Locate the cell with the specified text and output its [X, Y] center coordinate. 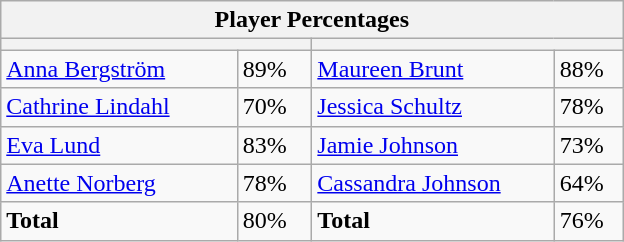
Player Percentages [312, 20]
Anna Bergström [119, 69]
Cathrine Lindahl [119, 107]
83% [274, 145]
Maureen Brunt [433, 69]
Anette Norberg [119, 183]
64% [588, 183]
Jessica Schultz [433, 107]
70% [274, 107]
73% [588, 145]
88% [588, 69]
80% [274, 221]
Jamie Johnson [433, 145]
Cassandra Johnson [433, 183]
76% [588, 221]
89% [274, 69]
Eva Lund [119, 145]
